Capture the cell that displays the provided text and extract its (x, y) central coordinate. 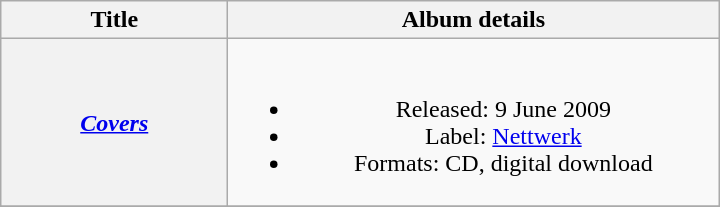
Released: 9 June 2009Label: NettwerkFormats: CD, digital download (474, 122)
Title (114, 20)
Album details (474, 20)
Covers (114, 122)
